Extract the (X, Y) coordinate from the center of the cell holding the provided text.  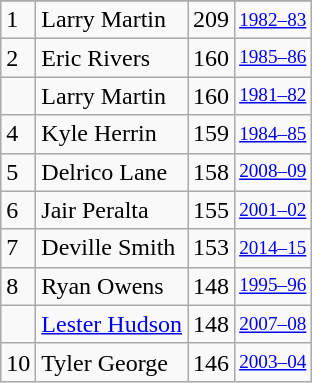
209 (212, 20)
1982–83 (273, 20)
Ryan Owens (112, 286)
Delrico Lane (112, 172)
1984–85 (273, 134)
Tyler George (112, 362)
1995–96 (273, 286)
2001–02 (273, 210)
4 (18, 134)
2 (18, 58)
146 (212, 362)
6 (18, 210)
Jair Peralta (112, 210)
7 (18, 248)
Deville Smith (112, 248)
155 (212, 210)
2008–09 (273, 172)
Eric Rivers (112, 58)
1981–82 (273, 96)
1 (18, 20)
Kyle Herrin (112, 134)
8 (18, 286)
158 (212, 172)
159 (212, 134)
1985–86 (273, 58)
2014–15 (273, 248)
153 (212, 248)
10 (18, 362)
5 (18, 172)
2003–04 (273, 362)
Lester Hudson (112, 324)
2007–08 (273, 324)
